Search for the cell housing the specified text and yield its (X, Y) center coordinate. 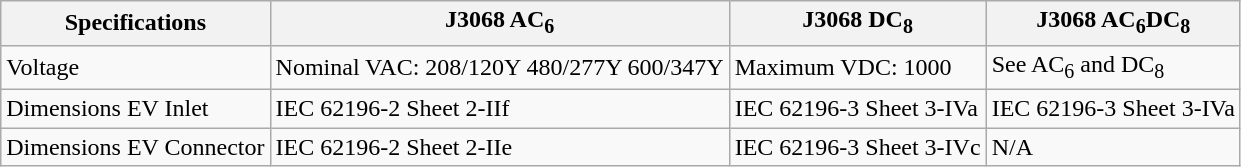
N/A (1113, 147)
Dimensions EV Inlet (136, 108)
IEC 62196-2 Sheet 2-IIf (500, 108)
J3068 DC8 (858, 23)
IEC 62196-3 Sheet 3-IVc (858, 147)
J3068 AC6 (500, 23)
Nominal VAC: 208/120Y 480/277Y 600/347Y (500, 67)
Dimensions EV Connector (136, 147)
See AC6 and DC8 (1113, 67)
IEC 62196-2 Sheet 2-IIe (500, 147)
Specifications (136, 23)
Voltage (136, 67)
Maximum VDC: 1000 (858, 67)
J3068 AC6DC8 (1113, 23)
